Capture the cell that displays the provided text and extract its [X, Y] central coordinate. 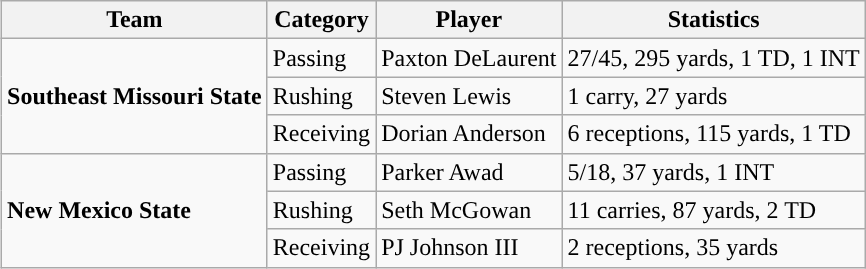
PJ Johnson III [469, 248]
Paxton DeLaurent [469, 58]
Seth McGowan [469, 210]
Team [135, 20]
27/45, 295 yards, 1 TD, 1 INT [714, 58]
Southeast Missouri State [135, 96]
Statistics [714, 20]
Dorian Anderson [469, 134]
Parker Awad [469, 172]
Player [469, 20]
5/18, 37 yards, 1 INT [714, 172]
Category [321, 20]
2 receptions, 35 yards [714, 248]
New Mexico State [135, 210]
Steven Lewis [469, 96]
1 carry, 27 yards [714, 96]
11 carries, 87 yards, 2 TD [714, 210]
6 receptions, 115 yards, 1 TD [714, 134]
